Identify which cell holds the provided text, then report its (X, Y) central coordinate. 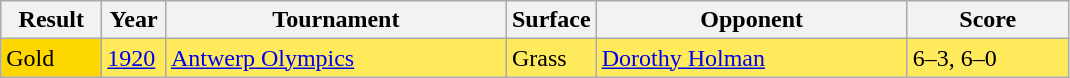
Result (52, 20)
Year (134, 20)
Antwerp Olympics (336, 58)
6–3, 6–0 (988, 58)
Tournament (336, 20)
Grass (551, 58)
Surface (551, 20)
1920 (134, 58)
Score (988, 20)
Dorothy Holman (752, 58)
Opponent (752, 20)
Gold (52, 58)
